Identify which cell holds the provided text, then report its [X, Y] central coordinate. 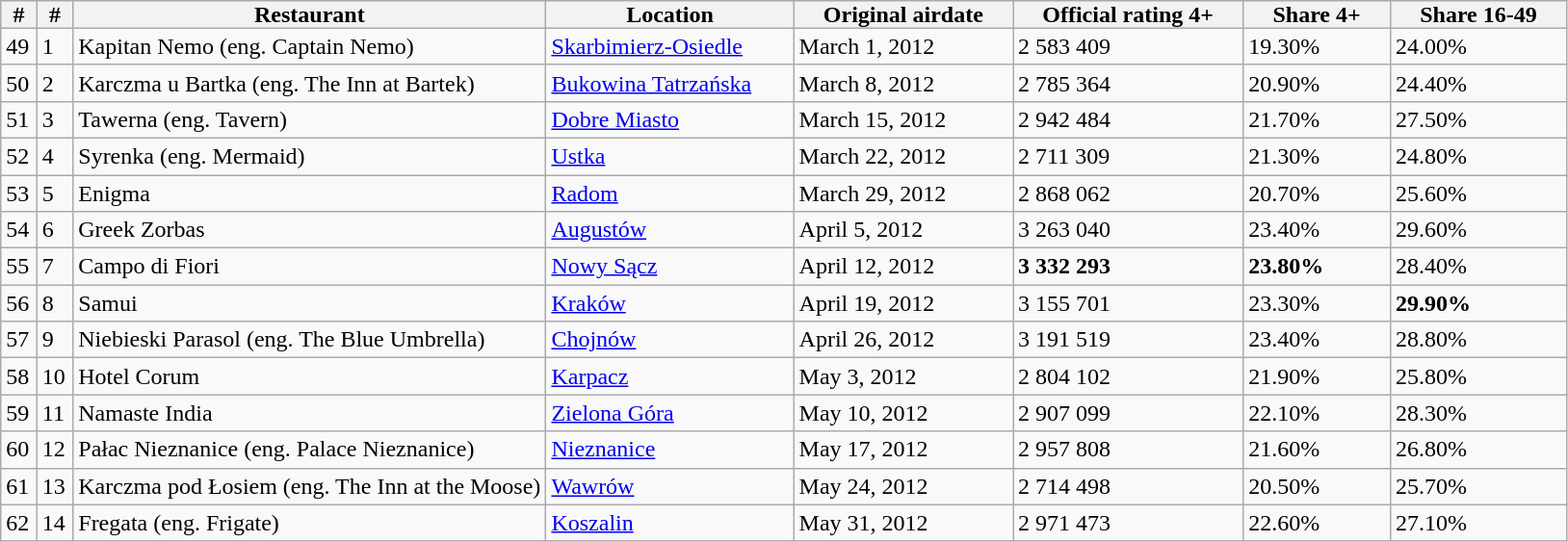
Samui [310, 303]
Bukowina Tatrzańska [670, 83]
50 [19, 83]
2 583 409 [1129, 46]
24.00% [1477, 46]
55 [19, 267]
Original airdate [903, 14]
24.80% [1477, 156]
5 [55, 194]
April 12, 2012 [903, 267]
28.30% [1477, 413]
11 [55, 413]
2 [55, 83]
Hotel Corum [310, 376]
Nowy Sącz [670, 267]
2 957 808 [1129, 450]
49 [19, 46]
27.50% [1477, 119]
20.90% [1318, 83]
May 3, 2012 [903, 376]
Pałac Nieznanice (eng. Palace Nieznanice) [310, 450]
2 868 062 [1129, 194]
10 [55, 376]
Wawrów [670, 486]
Campo di Fiori [310, 267]
20.50% [1318, 486]
April 5, 2012 [903, 230]
61 [19, 486]
Niebieski Parasol (eng. The Blue Umbrella) [310, 340]
March 15, 2012 [903, 119]
25.70% [1477, 486]
4 [55, 156]
13 [55, 486]
May 10, 2012 [903, 413]
25.80% [1477, 376]
2 804 102 [1129, 376]
53 [19, 194]
60 [19, 450]
21.90% [1318, 376]
3 191 519 [1129, 340]
21.30% [1318, 156]
51 [19, 119]
3 [55, 119]
6 [55, 230]
21.70% [1318, 119]
2 942 484 [1129, 119]
56 [19, 303]
57 [19, 340]
Chojnów [670, 340]
29.60% [1477, 230]
Radom [670, 194]
Nieznanice [670, 450]
Kapitan Nemo (eng. Captain Nemo) [310, 46]
14 [55, 523]
May 24, 2012 [903, 486]
2 785 364 [1129, 83]
26.80% [1477, 450]
2 907 099 [1129, 413]
3 263 040 [1129, 230]
Namaste India [310, 413]
22.60% [1318, 523]
12 [55, 450]
April 19, 2012 [903, 303]
Karczma pod Łosiem (eng. The Inn at the Moose) [310, 486]
23.80% [1318, 267]
March 8, 2012 [903, 83]
Koszalin [670, 523]
3 155 701 [1129, 303]
8 [55, 303]
Location [670, 14]
28.40% [1477, 267]
Dobre Miasto [670, 119]
2 971 473 [1129, 523]
25.60% [1477, 194]
3 332 293 [1129, 267]
Zielona Góra [670, 413]
21.60% [1318, 450]
19.30% [1318, 46]
March 22, 2012 [903, 156]
58 [19, 376]
Karpacz [670, 376]
1 [55, 46]
Augustów [670, 230]
May 31, 2012 [903, 523]
9 [55, 340]
Karczma u Bartka (eng. The Inn at Bartek) [310, 83]
22.10% [1318, 413]
Skarbimierz-Osiedle [670, 46]
7 [55, 267]
29.90% [1477, 303]
62 [19, 523]
April 26, 2012 [903, 340]
2 711 309 [1129, 156]
Tawerna (eng. Tavern) [310, 119]
Share 16-49 [1477, 14]
Kraków [670, 303]
May 17, 2012 [903, 450]
23.30% [1318, 303]
20.70% [1318, 194]
Greek Zorbas [310, 230]
Syrenka (eng. Mermaid) [310, 156]
Share 4+ [1318, 14]
Enigma [310, 194]
24.40% [1477, 83]
March 29, 2012 [903, 194]
59 [19, 413]
2 714 498 [1129, 486]
52 [19, 156]
Official rating 4+ [1129, 14]
54 [19, 230]
March 1, 2012 [903, 46]
28.80% [1477, 340]
27.10% [1477, 523]
Fregata (eng. Frigate) [310, 523]
Ustka [670, 156]
Restaurant [310, 14]
